Scan for the cell matching the given text and deliver its [X, Y] coordinate at center. 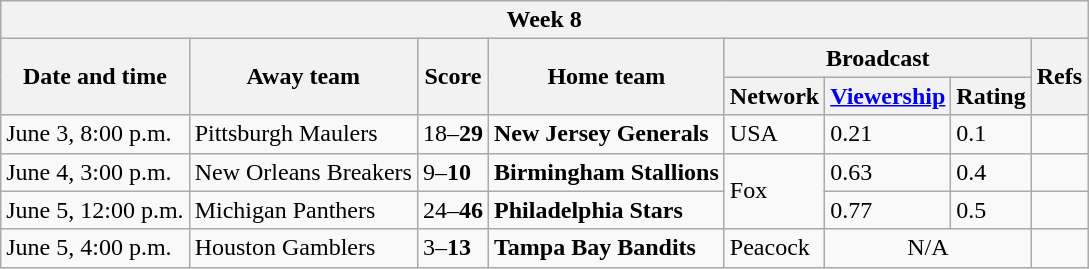
USA [774, 134]
Houston Gamblers [303, 248]
0.63 [888, 172]
Viewership [888, 96]
Network [774, 96]
Away team [303, 77]
Birmingham Stallions [607, 172]
Peacock [774, 248]
June 5, 4:00 p.m. [95, 248]
9–10 [452, 172]
Fox [774, 191]
0.77 [888, 210]
0.1 [991, 134]
0.21 [888, 134]
Date and time [95, 77]
Pittsburgh Maulers [303, 134]
18–29 [452, 134]
Philadelphia Stars [607, 210]
New Jersey Generals [607, 134]
0.4 [991, 172]
Score [452, 77]
Tampa Bay Bandits [607, 248]
June 5, 12:00 p.m. [95, 210]
N/A [928, 248]
New Orleans Breakers [303, 172]
Broadcast [878, 58]
Home team [607, 77]
0.5 [991, 210]
3–13 [452, 248]
Rating [991, 96]
Michigan Panthers [303, 210]
June 4, 3:00 p.m. [95, 172]
Refs [1059, 77]
Week 8 [544, 20]
June 3, 8:00 p.m. [95, 134]
24–46 [452, 210]
